Return the [x, y] coordinate for the center point of the cell that contains the specified text.  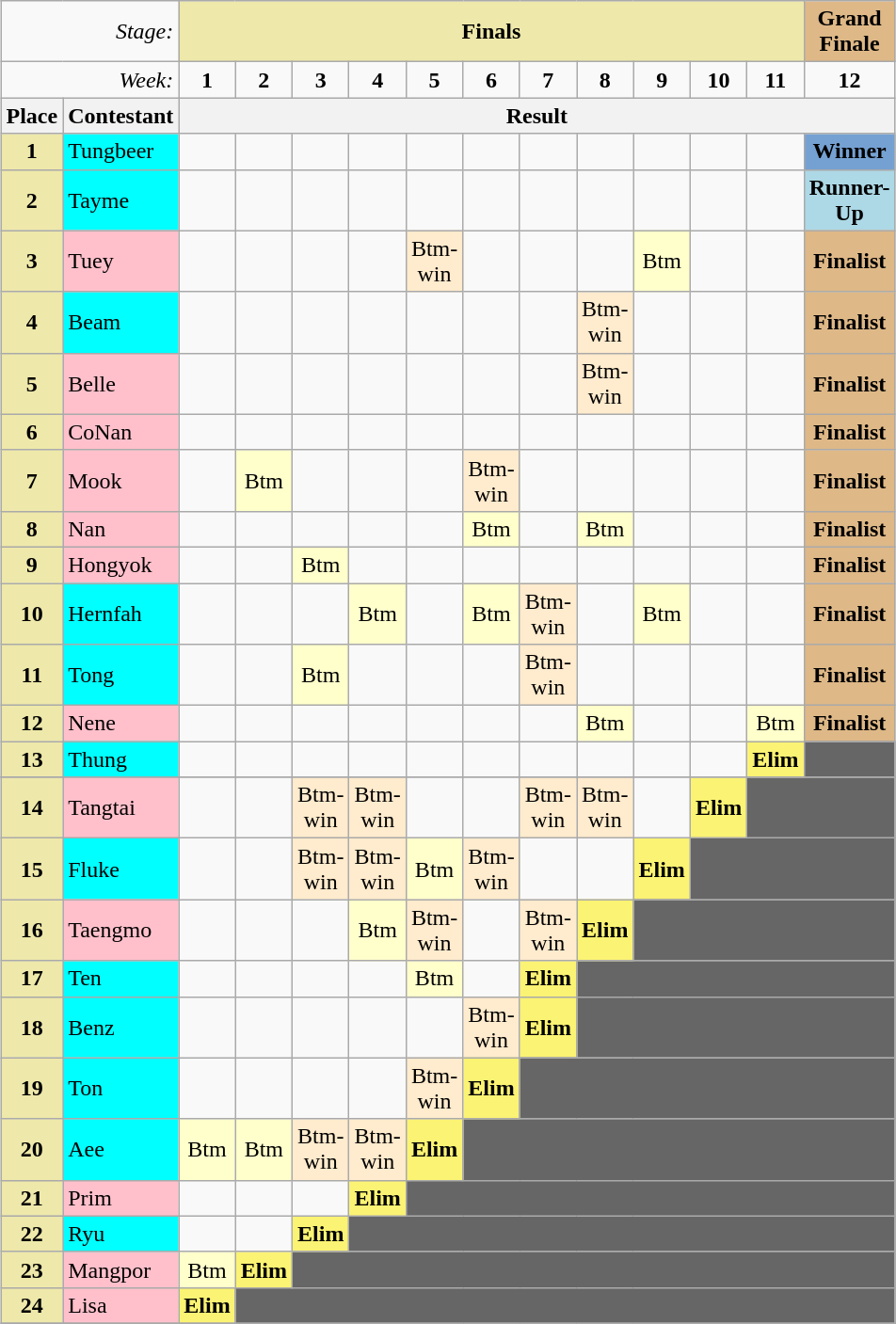
15 [32, 869]
Benz [120, 1028]
Tong [120, 676]
CoNan [120, 432]
Fluke [120, 869]
Hongyok [120, 565]
Nene [120, 724]
17 [32, 979]
16 [32, 930]
Finals [491, 32]
Runner-Up [849, 199]
14 [32, 807]
Contestant [120, 116]
Aee [120, 1150]
Stage: [90, 32]
Thung [120, 759]
Ton [120, 1088]
20 [32, 1150]
Tuey [120, 262]
18 [32, 1028]
Grand Finale [849, 32]
Tangtai [120, 807]
Week: [90, 80]
Winner [849, 152]
Beam [120, 322]
Mook [120, 480]
23 [32, 1269]
Nan [120, 529]
Result [536, 116]
Lisa [120, 1305]
Mangpor [120, 1269]
Place [32, 116]
Ryu [120, 1234]
Hernfah [120, 614]
22 [32, 1234]
Belle [120, 384]
19 [32, 1088]
21 [32, 1198]
Ten [120, 979]
13 [32, 759]
Tayme [120, 199]
24 [32, 1305]
Tungbeer [120, 152]
Taengmo [120, 930]
Prim [120, 1198]
